Search for the cell housing the specified text and yield its (X, Y) center coordinate. 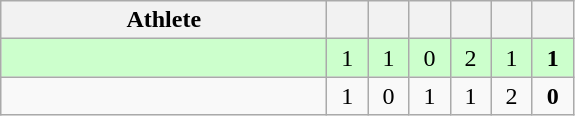
Athlete (164, 20)
